Scan for the cell matching the given text and deliver its (X, Y) coordinate at center. 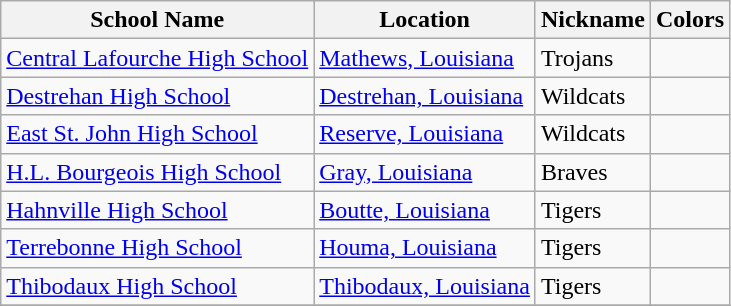
Braves (592, 172)
Mathews, Louisiana (425, 58)
Hahnville High School (158, 210)
Destrehan, Louisiana (425, 96)
East St. John High School (158, 134)
Reserve, Louisiana (425, 134)
Colors (690, 20)
Destrehan High School (158, 96)
Thibodaux High School (158, 286)
Terrebonne High School (158, 248)
School Name (158, 20)
Location (425, 20)
Central Lafourche High School (158, 58)
Boutte, Louisiana (425, 210)
Trojans (592, 58)
Thibodaux, Louisiana (425, 286)
H.L. Bourgeois High School (158, 172)
Nickname (592, 20)
Gray, Louisiana (425, 172)
Houma, Louisiana (425, 248)
